From the cell containing the given text, extract its center point as [x, y] coordinate. 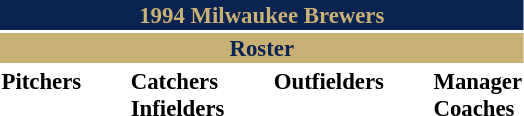
1994 Milwaukee Brewers [262, 15]
Roster [262, 48]
